Identify which cell holds the provided text, then report its [x, y] central coordinate. 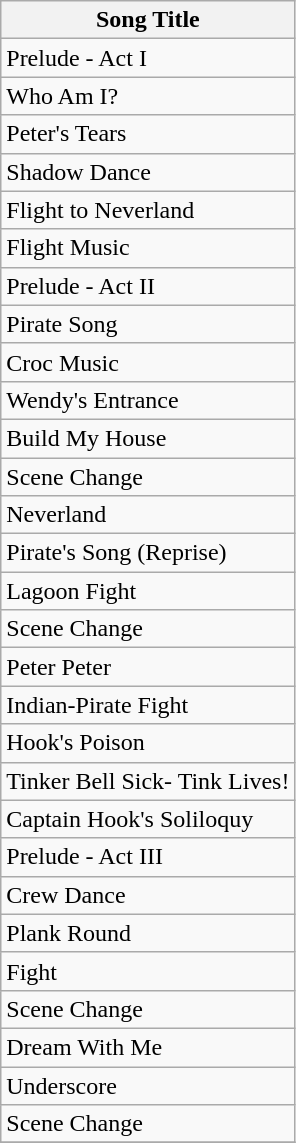
Prelude - Act II [148, 286]
Indian-Pirate Fight [148, 705]
Shadow Dance [148, 172]
Captain Hook's Soliloquy [148, 819]
Underscore [148, 1085]
Flight to Neverland [148, 210]
Fight [148, 971]
Tinker Bell Sick- Tink Lives! [148, 781]
Song Title [148, 20]
Peter Peter [148, 667]
Prelude - Act III [148, 857]
Pirate Song [148, 324]
Neverland [148, 515]
Wendy's Entrance [148, 400]
Lagoon Fight [148, 591]
Hook's Poison [148, 743]
Who Am I? [148, 96]
Prelude - Act I [148, 58]
Peter's Tears [148, 134]
Croc Music [148, 362]
Plank Round [148, 933]
Flight Music [148, 248]
Build My House [148, 438]
Crew Dance [148, 895]
Dream With Me [148, 1047]
Pirate's Song (Reprise) [148, 553]
